Extract the [x, y] coordinate from the center of the cell holding the provided text.  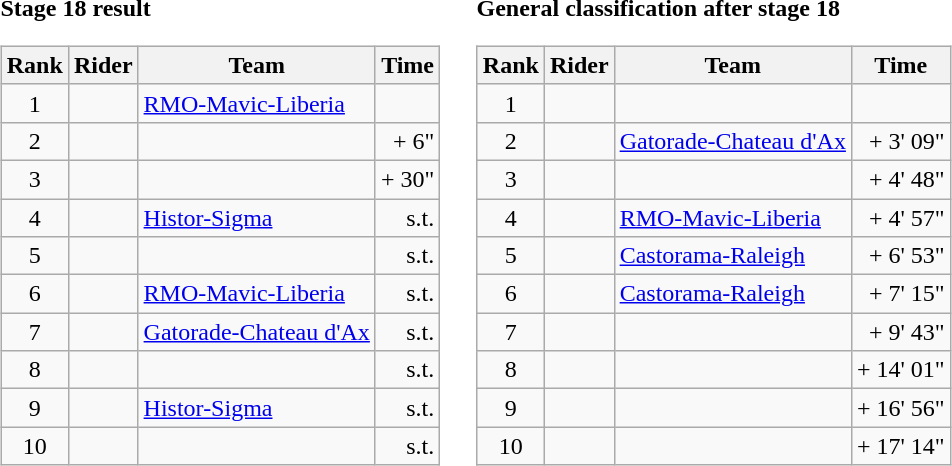
+ 3' 09" [900, 141]
+ 30" [407, 179]
+ 14' 01" [900, 370]
+ 7' 15" [900, 294]
+ 4' 57" [900, 217]
+ 4' 48" [900, 179]
+ 6" [407, 141]
+ 6' 53" [900, 256]
+ 17' 14" [900, 446]
+ 16' 56" [900, 408]
+ 9' 43" [900, 332]
